Pinpoint the cell where the given text exists, returning its (X, Y) midpoint coordinate. 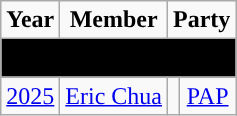
Eric Chua (114, 96)
2025 (30, 96)
PAP (208, 96)
Party (202, 20)
Formation (118, 58)
Year (30, 20)
Member (114, 20)
